Identify which cell holds the provided text, then report its [X, Y] central coordinate. 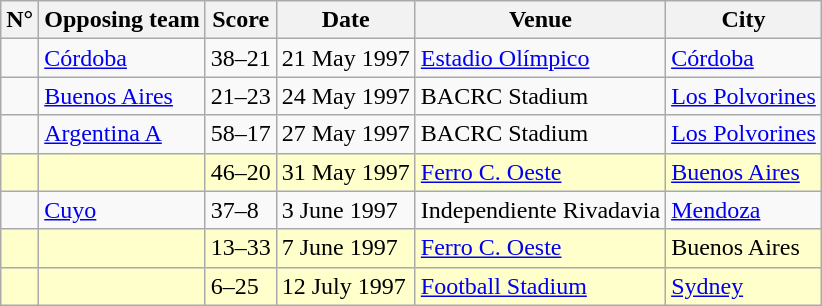
58–17 [240, 134]
Argentina A [122, 134]
Venue [540, 20]
21 May 1997 [346, 58]
7 June 1997 [346, 248]
13–33 [240, 248]
31 May 1997 [346, 172]
City [744, 20]
Score [240, 20]
12 July 1997 [346, 286]
N° [20, 20]
Sydney [744, 286]
Opposing team [122, 20]
6–25 [240, 286]
3 June 1997 [346, 210]
21–23 [240, 96]
37–8 [240, 210]
38–21 [240, 58]
24 May 1997 [346, 96]
Cuyo [122, 210]
46–20 [240, 172]
Independiente Rivadavia [540, 210]
Mendoza [744, 210]
Football Stadium [540, 286]
Date [346, 20]
Estadio Olímpico [540, 58]
27 May 1997 [346, 134]
